Identify which cell holds the provided text, then report its [X, Y] central coordinate. 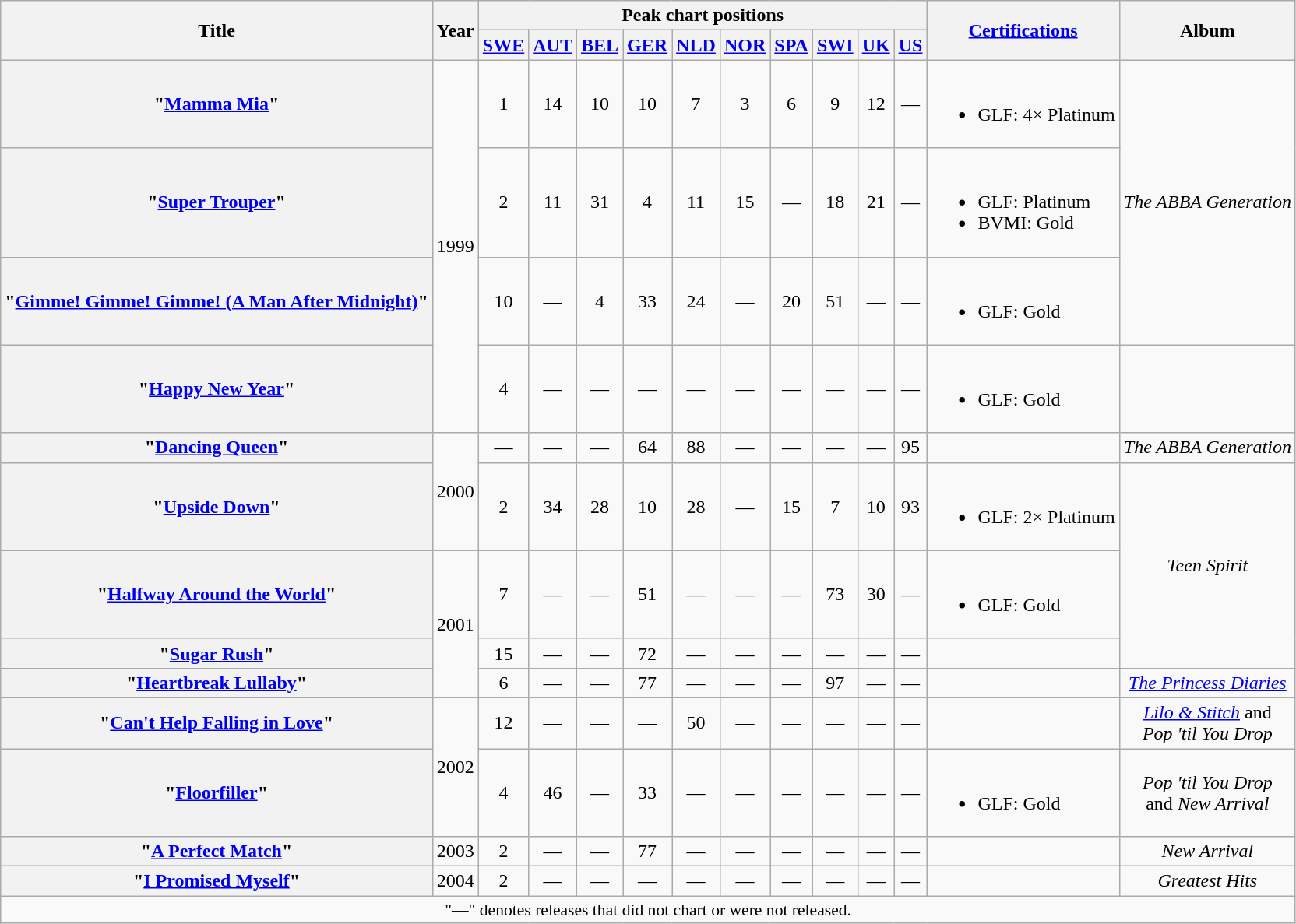
2000 [455, 492]
Lilo & Stitch andPop 'til You Drop [1207, 722]
New Arrival [1207, 852]
Year [455, 30]
US [910, 45]
SWE [503, 45]
"Can't Help Falling in Love" [217, 722]
Pop 'til You Dropand New Arrival [1207, 792]
2004 [455, 881]
46 [553, 792]
"Upside Down" [217, 506]
GER [648, 45]
Peak chart positions [703, 16]
97 [835, 683]
"Super Trouper" [217, 202]
"Floorfiller" [217, 792]
NLD [696, 45]
14 [553, 104]
"—" denotes releases that did not chart or were not released. [648, 910]
Title [217, 30]
Certifications [1023, 30]
"Sugar Rush" [217, 653]
GLF: PlatinumBVMI: Gold [1023, 202]
GLF: 4× Platinum [1023, 104]
34 [553, 506]
AUT [553, 45]
NOR [745, 45]
"Halfway Around the World" [217, 595]
2002 [455, 767]
2003 [455, 852]
9 [835, 104]
"I Promised Myself" [217, 881]
SWI [835, 45]
"Happy New Year" [217, 389]
GLF: 2× Platinum [1023, 506]
UK [875, 45]
95 [910, 448]
"A Perfect Match" [217, 852]
"Dancing Queen" [217, 448]
SPA [791, 45]
2001 [455, 624]
"Heartbreak Lullaby" [217, 683]
93 [910, 506]
"Gimme! Gimme! Gimme! (A Man After Midnight)" [217, 300]
18 [835, 202]
21 [875, 202]
72 [648, 653]
3 [745, 104]
1999 [455, 246]
The Princess Diaries [1207, 683]
30 [875, 595]
73 [835, 595]
20 [791, 300]
"Mamma Mia" [217, 104]
64 [648, 448]
Album [1207, 30]
BEL [600, 45]
50 [696, 722]
88 [696, 448]
Greatest Hits [1207, 881]
31 [600, 202]
24 [696, 300]
Teen Spirit [1207, 565]
1 [503, 104]
